Return the [x, y] coordinate for the center point of the cell that contains the specified text.  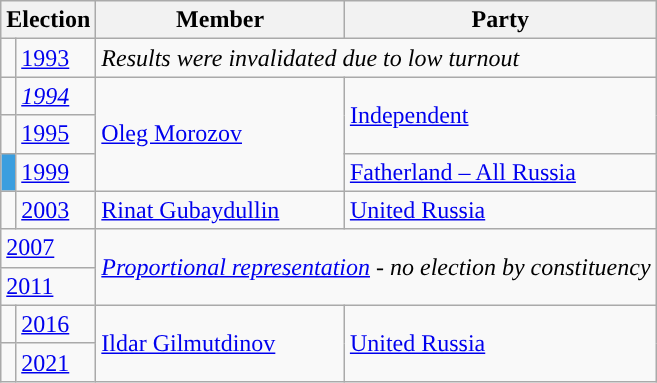
Ildar Gilmutdinov [220, 343]
1993 [56, 58]
Results were invalidated due to low turnout [376, 58]
2021 [56, 362]
2007 [48, 248]
Election [48, 20]
1995 [56, 134]
Fatherland – All Russia [500, 172]
Independent [500, 115]
1994 [56, 96]
2016 [56, 324]
Proportional representation - no election by constituency [376, 267]
Rinat Gubaydullin [220, 210]
Member [220, 20]
2003 [56, 210]
1999 [56, 172]
2011 [48, 286]
Oleg Morozov [220, 134]
Party [500, 20]
